From the cell containing the given text, extract its center point as (X, Y) coordinate. 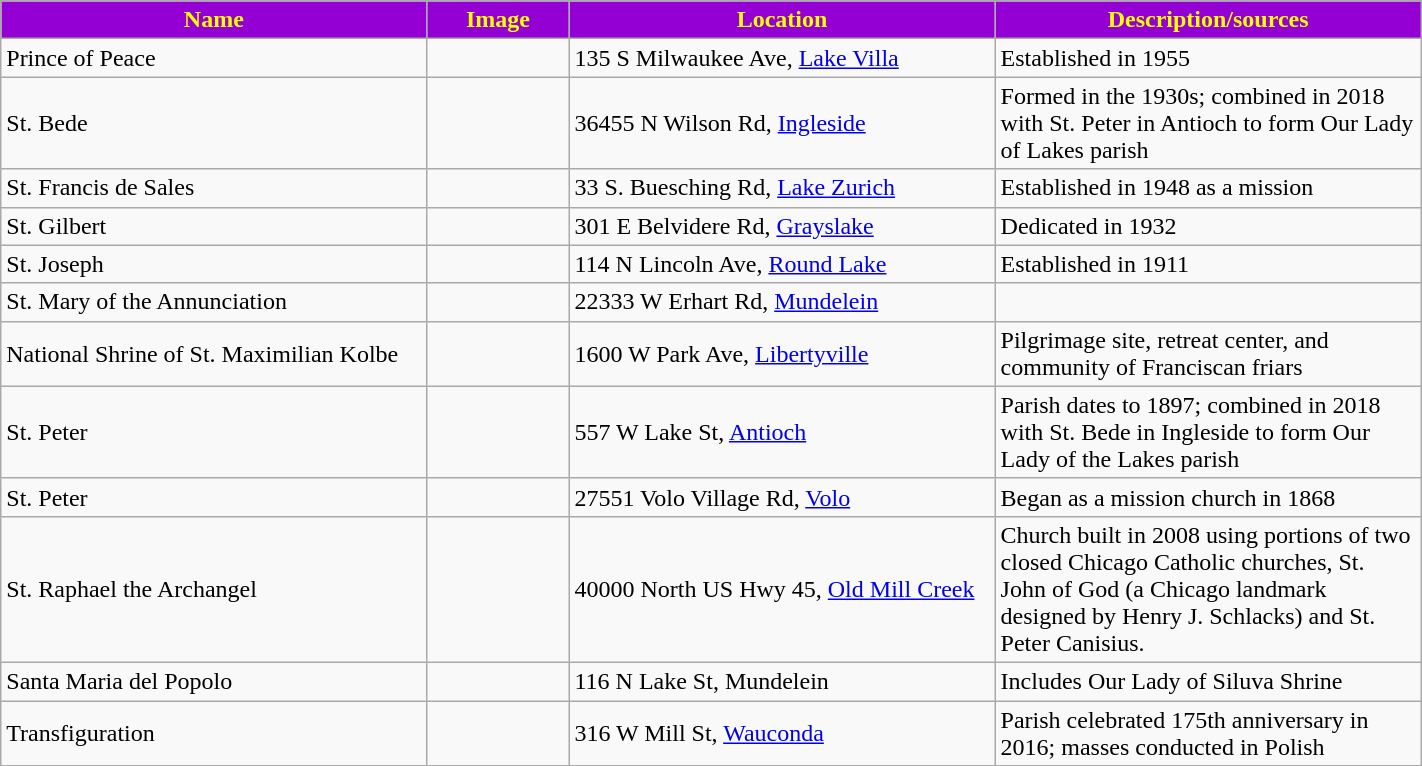
Includes Our Lady of Siluva Shrine (1208, 681)
Pilgrimage site, retreat center, and community of Franciscan friars (1208, 354)
114 N Lincoln Ave, Round Lake (782, 264)
135 S Milwaukee Ave, Lake Villa (782, 58)
Santa Maria del Popolo (214, 681)
Description/sources (1208, 20)
Began as a mission church in 1868 (1208, 497)
St. Raphael the Archangel (214, 589)
Formed in the 1930s; combined in 2018 with St. Peter in Antioch to form Our Lady of Lakes parish (1208, 123)
Prince of Peace (214, 58)
Name (214, 20)
National Shrine of St. Maximilian Kolbe (214, 354)
St. Francis de Sales (214, 188)
St. Mary of the Annunciation (214, 302)
22333 W Erhart Rd, Mundelein (782, 302)
Established in 1948 as a mission (1208, 188)
St. Bede (214, 123)
Parish dates to 1897; combined in 2018 with St. Bede in Ingleside to form Our Lady of the Lakes parish (1208, 432)
116 N Lake St, Mundelein (782, 681)
Established in 1911 (1208, 264)
301 E Belvidere Rd, Grayslake (782, 226)
557 W Lake St, Antioch (782, 432)
40000 North US Hwy 45, Old Mill Creek (782, 589)
33 S. Buesching Rd, Lake Zurich (782, 188)
27551 Volo Village Rd, Volo (782, 497)
Dedicated in 1932 (1208, 226)
Transfiguration (214, 732)
St. Joseph (214, 264)
Parish celebrated 175th anniversary in 2016; masses conducted in Polish (1208, 732)
St. Gilbert (214, 226)
Location (782, 20)
316 W Mill St, Wauconda (782, 732)
1600 W Park Ave, Libertyville (782, 354)
Image (498, 20)
Established in 1955 (1208, 58)
36455 N Wilson Rd, Ingleside (782, 123)
